Determine the (X, Y) coordinate at the center of the cell enclosing the given text.  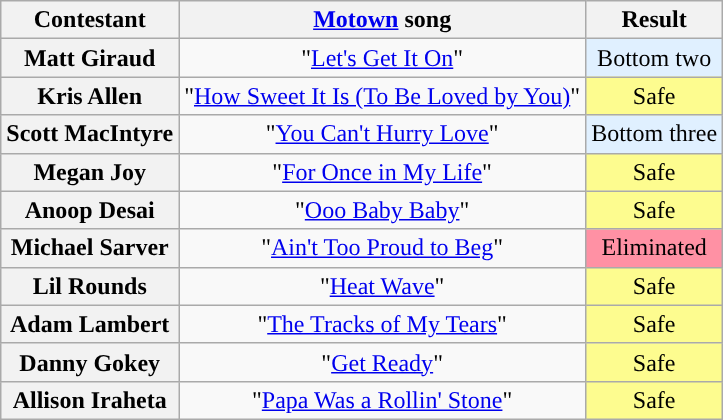
"How Sweet It Is (To Be Loved by You)" (382, 96)
"Get Ready" (382, 362)
Bottom two (654, 58)
Motown song (382, 20)
Allison Iraheta (90, 400)
Anoop Desai (90, 210)
Kris Allen (90, 96)
Contestant (90, 20)
Adam Lambert (90, 324)
Lil Rounds (90, 286)
Matt Giraud (90, 58)
Result (654, 20)
Danny Gokey (90, 362)
Scott MacIntyre (90, 134)
"You Can't Hurry Love" (382, 134)
"Ain't Too Proud to Beg" (382, 248)
"Papa Was a Rollin' Stone" (382, 400)
"Let's Get It On" (382, 58)
"Ooo Baby Baby" (382, 210)
Megan Joy (90, 172)
Bottom three (654, 134)
"Heat Wave" (382, 286)
Eliminated (654, 248)
Michael Sarver (90, 248)
"The Tracks of My Tears" (382, 324)
"For Once in My Life" (382, 172)
